Search for the cell housing the specified text and yield its [x, y] center coordinate. 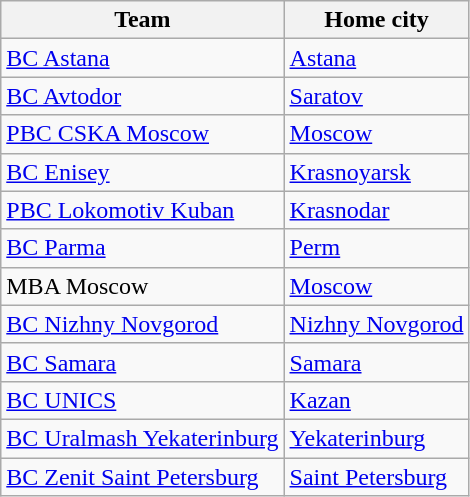
BC Astana [142, 58]
PBC CSKA Moscow [142, 134]
BC Samara [142, 362]
Home city [376, 20]
Yekaterinburg [376, 438]
BC Enisey [142, 172]
Nizhny Novgorod [376, 324]
BC Nizhny Novgorod [142, 324]
BC Zenit Saint Petersburg [142, 477]
Saratov [376, 96]
Perm [376, 248]
BC UNICS [142, 400]
Astana [376, 58]
BC Avtodor [142, 96]
Kazan [376, 400]
MBA Moscow [142, 286]
BC Parma [142, 248]
Team [142, 20]
Krasnodar [376, 210]
Samara [376, 362]
BC Uralmash Yekaterinburg [142, 438]
PBC Lokomotiv Kuban [142, 210]
Saint Petersburg [376, 477]
Krasnoyarsk [376, 172]
